Identify which cell holds the provided text, then report its (X, Y) central coordinate. 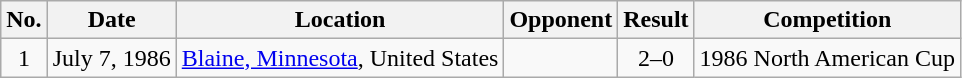
July 7, 1986 (112, 58)
1 (24, 58)
Result (656, 20)
Competition (827, 20)
Date (112, 20)
Blaine, Minnesota, United States (340, 58)
2–0 (656, 58)
Location (340, 20)
No. (24, 20)
Opponent (561, 20)
1986 North American Cup (827, 58)
